Return [x, y] of the center of cell containing provided text 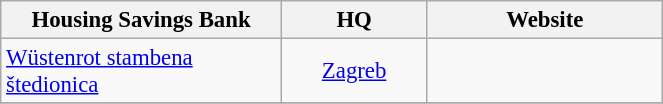
Housing Savings Bank [142, 20]
Zagreb [354, 72]
Website [545, 20]
HQ [354, 20]
Wüstenrot stambena štedionica [142, 72]
